Pinpoint the cell where the given text exists, returning its (X, Y) midpoint coordinate. 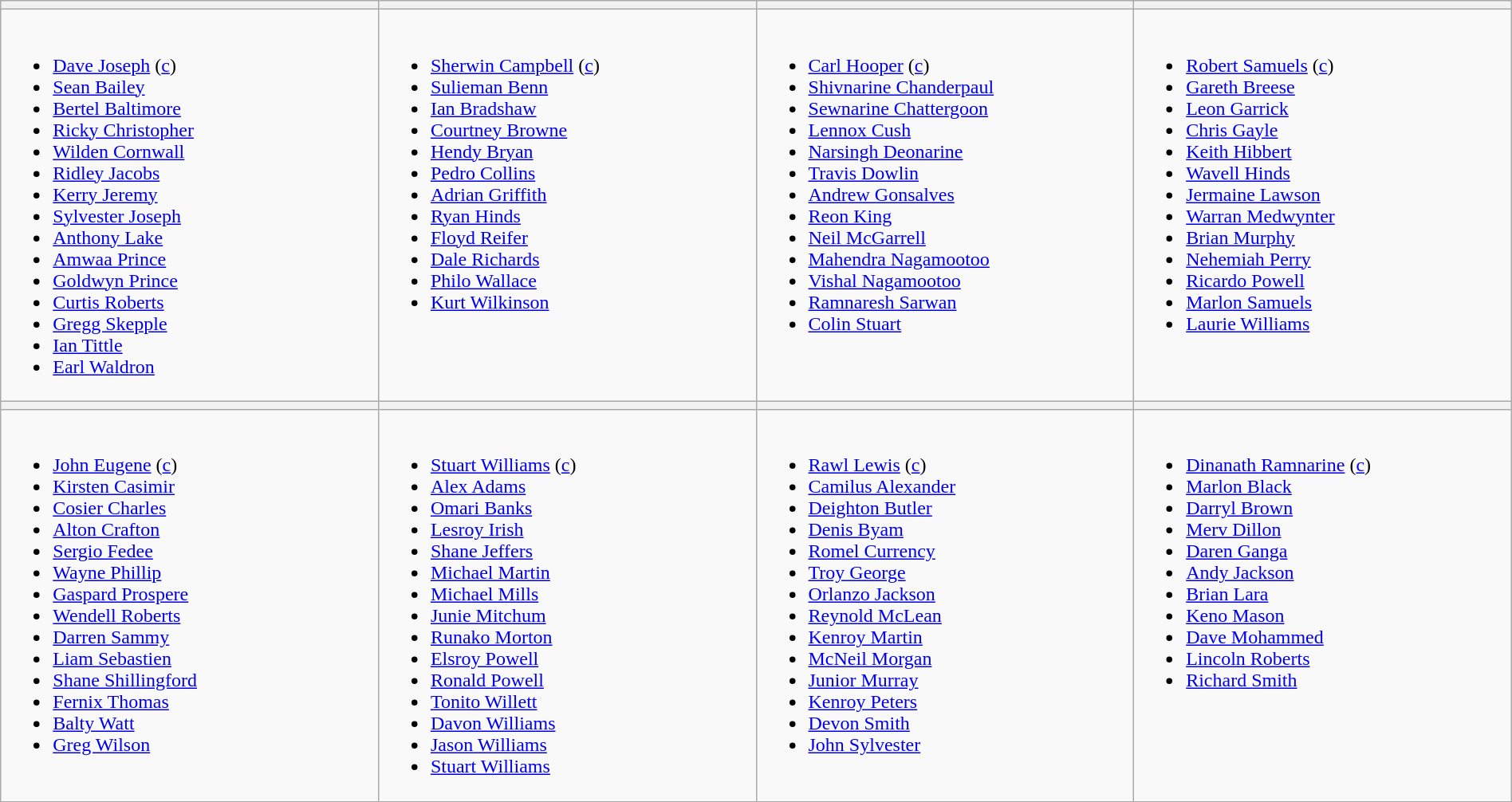
Dinanath Ramnarine (c)Marlon BlackDarryl BrownMerv DillonDaren GangaAndy JacksonBrian LaraKeno MasonDave MohammedLincoln RobertsRichard Smith (1323, 606)
